Locate the cell with the specified text and output its (x, y) center coordinate. 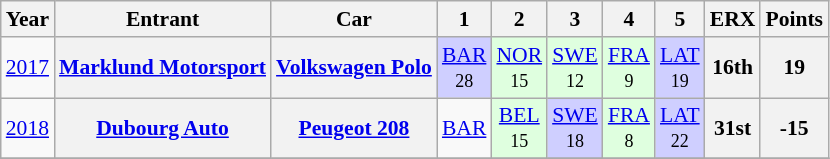
Car (354, 19)
BAR (464, 128)
SWE18 (575, 128)
Volkswagen Polo (354, 68)
BAR28 (464, 68)
Points (794, 19)
2017 (28, 68)
5 (680, 19)
31st (733, 128)
ERX (733, 19)
FRA8 (629, 128)
4 (629, 19)
Entrant (162, 19)
NOR15 (519, 68)
2 (519, 19)
1 (464, 19)
-15 (794, 128)
Year (28, 19)
LAT22 (680, 128)
16th (733, 68)
FRA9 (629, 68)
19 (794, 68)
Dubourg Auto (162, 128)
2018 (28, 128)
LAT19 (680, 68)
Marklund Motorsport (162, 68)
3 (575, 19)
Peugeot 208 (354, 128)
BEL15 (519, 128)
SWE12 (575, 68)
